Capture the cell that displays the provided text and extract its (x, y) central coordinate. 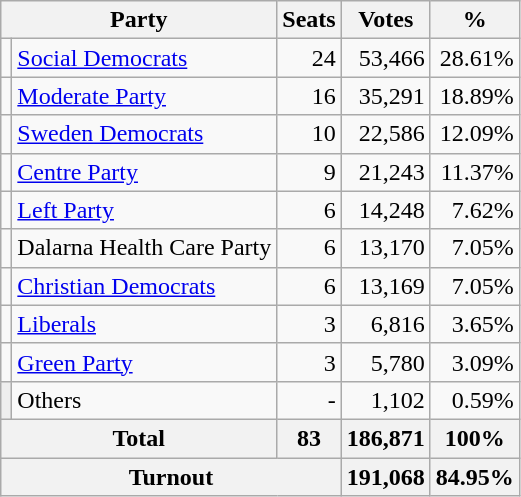
24 (309, 58)
Moderate Party (144, 96)
6,816 (386, 324)
Social Democrats (144, 58)
9 (309, 172)
10 (309, 134)
Left Party (144, 210)
13,170 (386, 248)
Christian Democrats (144, 286)
Total (139, 438)
Dalarna Health Care Party (144, 248)
11.37% (474, 172)
22,586 (386, 134)
Seats (309, 20)
1,102 (386, 400)
35,291 (386, 96)
13,169 (386, 286)
Liberals (144, 324)
100% (474, 438)
Sweden Democrats (144, 134)
3.09% (474, 362)
Votes (386, 20)
83 (309, 438)
53,466 (386, 58)
186,871 (386, 438)
- (309, 400)
Turnout (171, 477)
3.65% (474, 324)
% (474, 20)
7.62% (474, 210)
Green Party (144, 362)
16 (309, 96)
12.09% (474, 134)
191,068 (386, 477)
14,248 (386, 210)
84.95% (474, 477)
18.89% (474, 96)
Party (139, 20)
28.61% (474, 58)
Others (144, 400)
21,243 (386, 172)
Centre Party (144, 172)
0.59% (474, 400)
5,780 (386, 362)
